Capture the cell that displays the provided text and extract its [x, y] central coordinate. 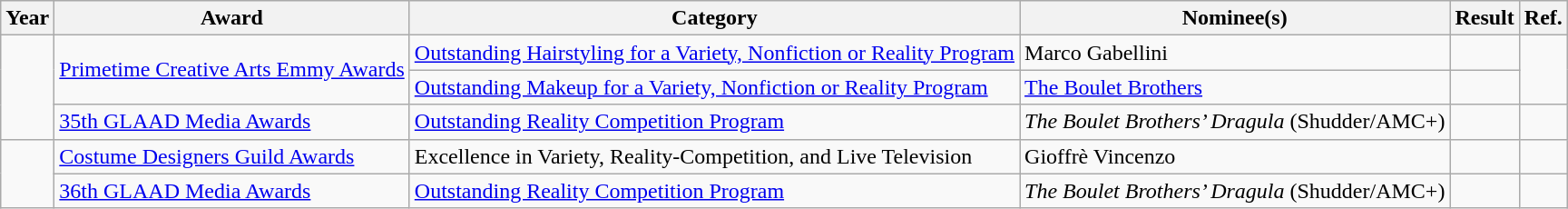
Primetime Creative Arts Emmy Awards [232, 70]
Ref. [1543, 18]
Marco Gabellini [1235, 53]
Excellence in Variety, Reality-Competition, and Live Television [714, 156]
35th GLAAD Media Awards [232, 122]
Nominee(s) [1235, 18]
Gioffrè Vincenzo [1235, 156]
The Boulet Brothers [1235, 87]
Award [232, 18]
Result [1485, 18]
36th GLAAD Media Awards [232, 191]
Category [714, 18]
Outstanding Makeup for a Variety, Nonfiction or Reality Program [714, 87]
Costume Designers Guild Awards [232, 156]
Year [27, 18]
Outstanding Hairstyling for a Variety, Nonfiction or Reality Program [714, 53]
